Identify which cell holds the provided text, then report its [X, Y] central coordinate. 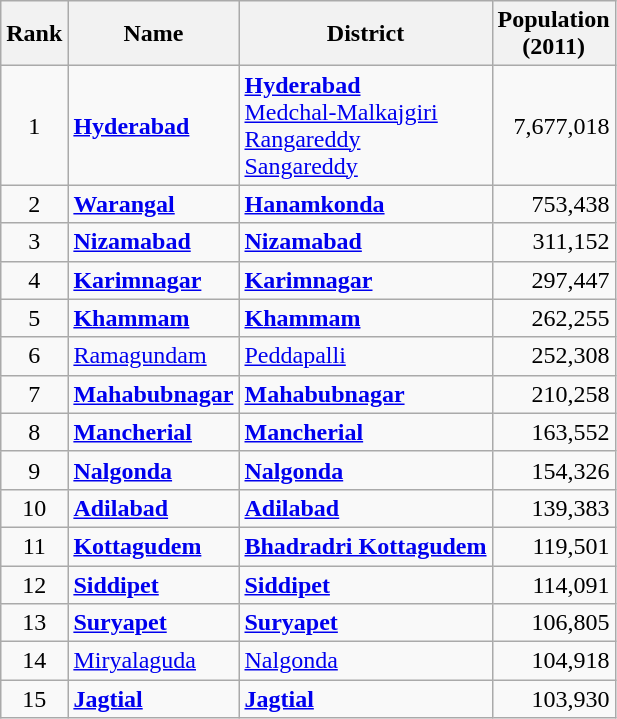
Hanamkonda [366, 204]
103,930 [554, 699]
114,091 [554, 585]
311,152 [554, 242]
7 [34, 394]
139,383 [554, 508]
7,677,018 [554, 126]
Ramagundam [154, 356]
210,258 [554, 394]
2 [34, 204]
Bhadradri Kottagudem [366, 546]
District [366, 34]
753,438 [554, 204]
12 [34, 585]
1 [34, 126]
Peddapalli [366, 356]
104,918 [554, 661]
Name [154, 34]
Kottagudem [154, 546]
Hyderabad [154, 126]
6 [34, 356]
262,255 [554, 318]
4 [34, 280]
3 [34, 242]
106,805 [554, 623]
119,501 [554, 546]
Population(2011) [554, 34]
163,552 [554, 432]
Miryalaguda [154, 661]
14 [34, 661]
13 [34, 623]
5 [34, 318]
HyderabadMedchal-MalkajgiriRangareddySangareddy [366, 126]
297,447 [554, 280]
252,308 [554, 356]
9 [34, 470]
Warangal [154, 204]
15 [34, 699]
8 [34, 432]
Rank [34, 34]
11 [34, 546]
10 [34, 508]
154,326 [554, 470]
